From the cell containing the given text, extract its center point as (x, y) coordinate. 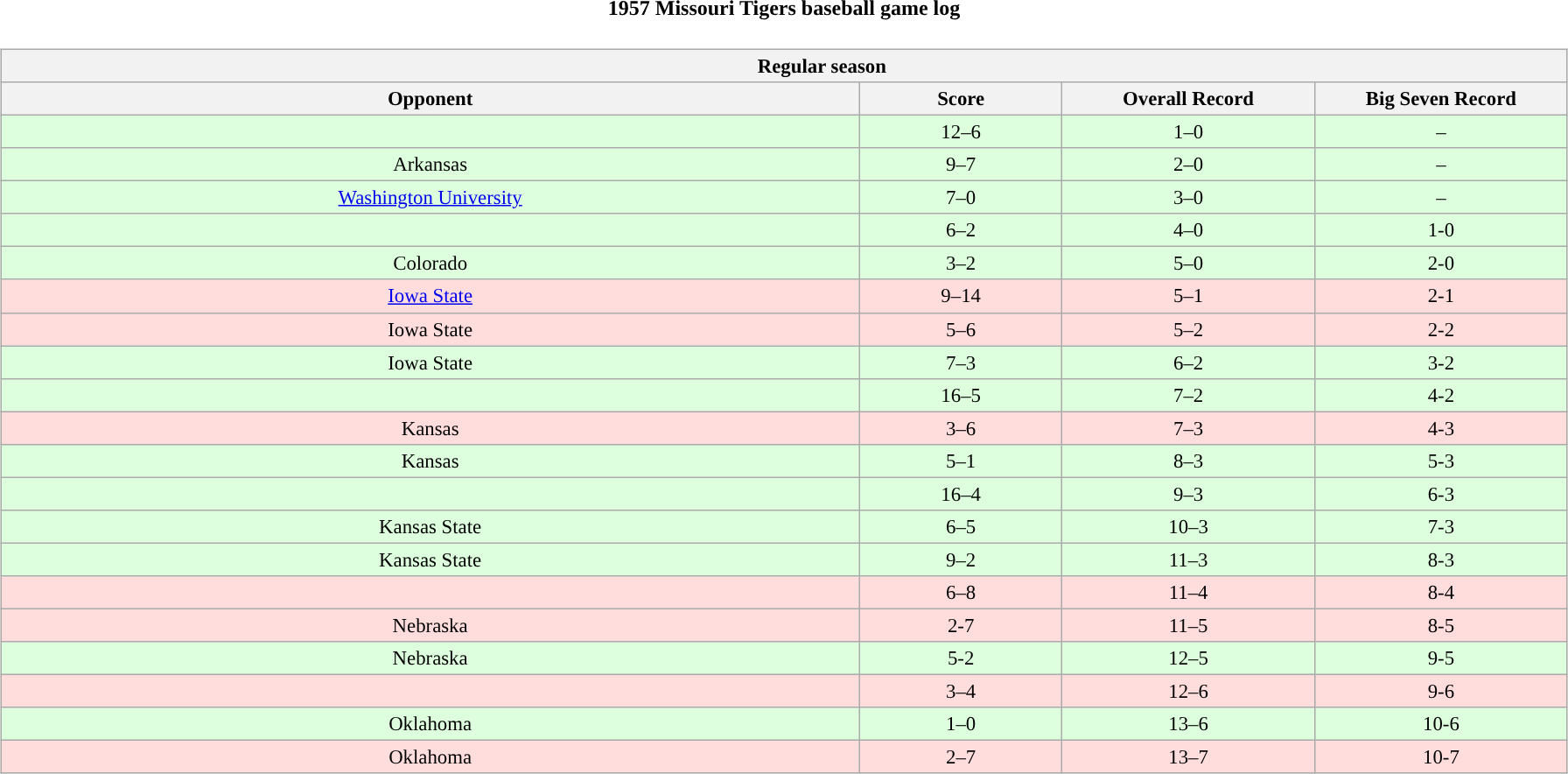
9–3 (1188, 494)
4–0 (1188, 230)
8-4 (1440, 593)
8-5 (1440, 625)
Overall Record (1188, 99)
11–5 (1188, 625)
7–0 (961, 198)
2-2 (1440, 329)
Opponent (430, 99)
1-0 (1440, 230)
Arkansas (430, 165)
Big Seven Record (1440, 99)
9-6 (1440, 692)
9–7 (961, 165)
2-7 (961, 625)
3–2 (961, 264)
10–3 (1188, 527)
4-2 (1440, 395)
5-2 (961, 658)
12–5 (1188, 658)
9–2 (961, 559)
10-6 (1440, 724)
5–2 (1188, 329)
8–3 (1188, 461)
7-3 (1440, 527)
9-5 (1440, 658)
11–3 (1188, 559)
8-3 (1440, 559)
13–7 (1188, 757)
5-3 (1440, 461)
2–7 (961, 757)
7–2 (1188, 395)
Washington University (430, 198)
4-3 (1440, 428)
6–5 (961, 527)
11–4 (1188, 593)
3–0 (1188, 198)
Colorado (430, 264)
13–6 (1188, 724)
9–14 (961, 296)
6-3 (1440, 494)
3-2 (1440, 362)
Score (961, 99)
3–4 (961, 692)
5–0 (1188, 264)
3–6 (961, 428)
5–6 (961, 329)
2–0 (1188, 165)
2-1 (1440, 296)
2-0 (1440, 264)
16–4 (961, 494)
16–5 (961, 395)
Regular season (784, 66)
6–8 (961, 593)
10-7 (1440, 757)
